Detect which cell encompasses the target text, then output its (X, Y) center coordinate. 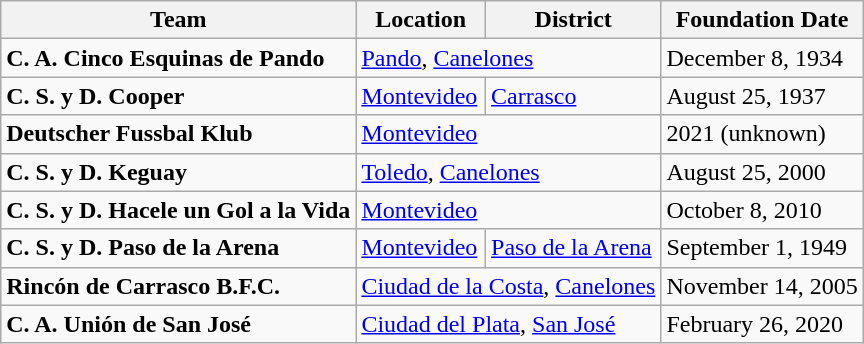
Rincón de Carrasco B.F.C. (178, 286)
Pando, Canelones (508, 58)
C. S. y D. Hacele un Gol a la Vida (178, 210)
District (574, 20)
Location (421, 20)
C. A. Cinco Esquinas de Pando (178, 58)
C. S. y D. Paso de la Arena (178, 248)
November 14, 2005 (762, 286)
August 25, 2000 (762, 172)
C. S. y D. Cooper (178, 96)
Ciudad de la Costa, Canelones (508, 286)
Team (178, 20)
September 1, 1949 (762, 248)
C. A. Unión de San José (178, 324)
Ciudad del Plata, San José (508, 324)
Foundation Date (762, 20)
Deutscher Fussbal Klub (178, 134)
2021 (unknown) (762, 134)
Carrasco (574, 96)
C. S. y D. Keguay (178, 172)
Paso de la Arena (574, 248)
February 26, 2020 (762, 324)
August 25, 1937 (762, 96)
October 8, 2010 (762, 210)
Toledo, Canelones (508, 172)
December 8, 1934 (762, 58)
